Determine the (x, y) coordinate at the center of the cell enclosing the given text.  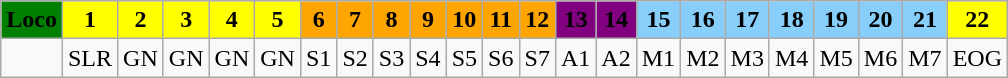
2 (141, 20)
A2 (616, 58)
S5 (464, 58)
S7 (537, 58)
S1 (318, 58)
22 (977, 20)
S6 (501, 58)
M6 (880, 58)
10 (464, 20)
M5 (836, 58)
21 (925, 20)
19 (836, 20)
7 (355, 20)
20 (880, 20)
EOG (977, 58)
11 (501, 20)
S3 (391, 58)
15 (658, 20)
6 (318, 20)
M3 (747, 58)
M2 (703, 58)
18 (791, 20)
9 (428, 20)
A1 (575, 58)
4 (232, 20)
14 (616, 20)
16 (703, 20)
M4 (791, 58)
12 (537, 20)
S2 (355, 58)
M7 (925, 58)
M1 (658, 58)
3 (186, 20)
1 (90, 20)
Loco (32, 20)
S4 (428, 58)
13 (575, 20)
17 (747, 20)
8 (391, 20)
SLR (90, 58)
5 (278, 20)
